Scan for the cell matching the given text and deliver its [X, Y] coordinate at center. 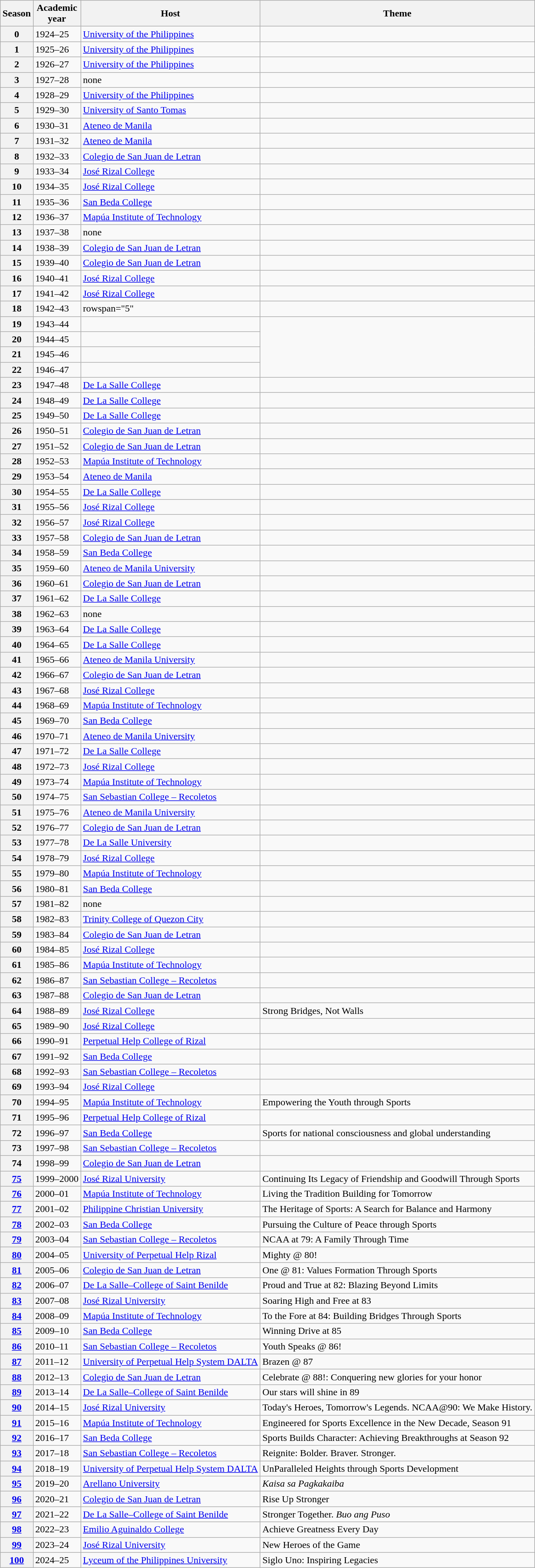
10 [17, 186]
2002–03 [57, 1224]
51 [17, 812]
Our stars will shine in 89 [398, 1392]
Proud and True at 82: Blazing Beyond Limits [398, 1285]
1943–44 [57, 324]
47 [17, 751]
46 [17, 736]
1970–71 [57, 736]
1928–29 [57, 95]
1950–51 [57, 431]
4 [17, 95]
1939–40 [57, 263]
1985–86 [57, 965]
33 [17, 538]
2019–20 [57, 1484]
82 [17, 1285]
91 [17, 1423]
13 [17, 233]
1959–60 [57, 568]
1975–76 [57, 812]
Theme [398, 14]
1968–69 [57, 706]
1977–78 [57, 843]
Lyceum of the Philippines University [171, 1560]
2004–05 [57, 1255]
Reignite: Bolder. Braver. Stronger. [398, 1453]
1980–81 [57, 888]
66 [17, 1041]
2021–22 [57, 1514]
1941–42 [57, 293]
25 [17, 415]
1927–28 [57, 80]
39 [17, 629]
67 [17, 1056]
1990–91 [57, 1041]
1951–52 [57, 446]
32 [17, 522]
1982–83 [57, 919]
1989–90 [57, 1026]
69 [17, 1087]
59 [17, 935]
1971–72 [57, 751]
62 [17, 980]
9 [17, 171]
48 [17, 767]
17 [17, 293]
The Heritage of Sports: A Search for Balance and Harmony [398, 1209]
2015–16 [57, 1423]
60 [17, 950]
2009–10 [57, 1331]
Philippine Christian University [171, 1209]
27 [17, 446]
2014–15 [57, 1407]
6 [17, 125]
30 [17, 492]
28 [17, 461]
1963–64 [57, 629]
26 [17, 431]
1954–55 [57, 492]
38 [17, 614]
Today's Heroes, Tomorrow's Legends. NCAA@90: We Make History. [398, 1407]
41 [17, 660]
1994–95 [57, 1102]
1999–2000 [57, 1178]
1961–62 [57, 599]
1962–63 [57, 614]
1952–53 [57, 461]
43 [17, 690]
1956–57 [57, 522]
95 [17, 1484]
Strong Bridges, Not Walls [398, 1011]
2012–13 [57, 1377]
42 [17, 675]
72 [17, 1133]
1988–89 [57, 1011]
1938–39 [57, 248]
2008–09 [57, 1316]
1960–61 [57, 583]
86 [17, 1346]
Empowering the Youth through Sports [398, 1102]
1976–77 [57, 827]
1991–92 [57, 1056]
1986–87 [57, 980]
1998–99 [57, 1163]
1946–47 [57, 370]
23 [17, 385]
Rise Up Stronger [398, 1499]
14 [17, 248]
94 [17, 1469]
2013–14 [57, 1392]
36 [17, 583]
Siglo Uno: Inspiring Legacies [398, 1560]
1924–25 [57, 34]
1987–88 [57, 995]
2005–06 [57, 1270]
Trinity College of Quezon City [171, 919]
1969–70 [57, 721]
De La Salle University [171, 843]
1949–50 [57, 415]
1930–31 [57, 125]
Celebrate @ 88!: Conquering new glories for your honor [398, 1377]
61 [17, 965]
65 [17, 1026]
Stronger Together. Buo ang Puso [398, 1514]
35 [17, 568]
93 [17, 1453]
Living the Tradition Building for Tomorrow [398, 1194]
University of Perpetual Help Rizal [171, 1255]
1947–48 [57, 385]
1972–73 [57, 767]
0 [17, 34]
1935–36 [57, 202]
45 [17, 721]
1945–46 [57, 354]
71 [17, 1117]
2017–18 [57, 1453]
NCAA at 79: A Family Through Time [398, 1240]
77 [17, 1209]
2006–07 [57, 1285]
1940–41 [57, 278]
1936–37 [57, 217]
Sports for national consciousness and global understanding [398, 1133]
52 [17, 827]
Soaring High and Free at 83 [398, 1301]
63 [17, 995]
1932–33 [57, 156]
1981–82 [57, 904]
68 [17, 1072]
Season [17, 14]
University of Santo Tomas [171, 110]
85 [17, 1331]
11 [17, 202]
1925–26 [57, 49]
22 [17, 370]
1984–85 [57, 950]
2000–01 [57, 1194]
New Heroes of the Game [398, 1545]
50 [17, 797]
Kaisa sa Pagkakaiba [398, 1484]
20 [17, 339]
70 [17, 1102]
1953–54 [57, 477]
76 [17, 1194]
80 [17, 1255]
1926–27 [57, 65]
1993–94 [57, 1087]
Arellano University [171, 1484]
Academicyear [57, 14]
2022–23 [57, 1530]
1995–96 [57, 1117]
57 [17, 904]
44 [17, 706]
1966–67 [57, 675]
Winning Drive at 85 [398, 1331]
1958–59 [57, 553]
18 [17, 309]
54 [17, 858]
Emilio Aguinaldo College [171, 1530]
2 [17, 65]
1944–45 [57, 339]
79 [17, 1240]
2020–21 [57, 1499]
56 [17, 888]
1942–43 [57, 309]
89 [17, 1392]
83 [17, 1301]
2016–17 [57, 1438]
1929–30 [57, 110]
2023–24 [57, 1545]
98 [17, 1530]
55 [17, 873]
73 [17, 1148]
8 [17, 156]
49 [17, 782]
2024–25 [57, 1560]
1933–34 [57, 171]
1997–98 [57, 1148]
One @ 81: Values Formation Through Sports [398, 1270]
1967–68 [57, 690]
1983–84 [57, 935]
90 [17, 1407]
96 [17, 1499]
29 [17, 477]
99 [17, 1545]
81 [17, 1270]
2011–12 [57, 1362]
5 [17, 110]
Host [171, 14]
1957–58 [57, 538]
3 [17, 80]
2003–04 [57, 1240]
84 [17, 1316]
58 [17, 919]
1934–35 [57, 186]
1931–32 [57, 141]
40 [17, 644]
1 [17, 49]
Continuing Its Legacy of Friendship and Goodwill Through Sports [398, 1178]
100 [17, 1560]
Engineered for Sports Excellence in the New Decade, Season 91 [398, 1423]
53 [17, 843]
75 [17, 1178]
Mighty @ 80! [398, 1255]
To the Fore at 84: Building Bridges Through Sports [398, 1316]
1955–56 [57, 507]
2018–19 [57, 1469]
2010–11 [57, 1346]
Achieve Greatness Every Day [398, 1530]
34 [17, 553]
1978–79 [57, 858]
1964–65 [57, 644]
rowspan="5" [171, 309]
2007–08 [57, 1301]
92 [17, 1438]
1973–74 [57, 782]
74 [17, 1163]
78 [17, 1224]
21 [17, 354]
Sports Builds Character: Achieving Breakthroughs at Season 92 [398, 1438]
2001–02 [57, 1209]
1937–38 [57, 233]
UnParalleled Heights through Sports Development [398, 1469]
37 [17, 599]
12 [17, 217]
1948–49 [57, 400]
1992–93 [57, 1072]
1979–80 [57, 873]
15 [17, 263]
1965–66 [57, 660]
Youth Speaks @ 86! [398, 1346]
24 [17, 400]
16 [17, 278]
1996–97 [57, 1133]
88 [17, 1377]
31 [17, 507]
19 [17, 324]
Pursuing the Culture of Peace through Sports [398, 1224]
97 [17, 1514]
87 [17, 1362]
7 [17, 141]
Brazen @ 87 [398, 1362]
1974–75 [57, 797]
64 [17, 1011]
